Identify which cell holds the provided text, then report its (X, Y) central coordinate. 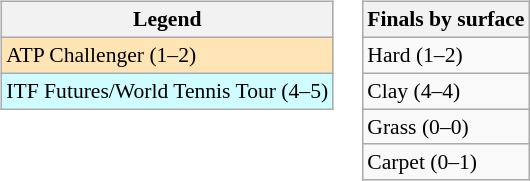
Legend (167, 20)
Grass (0–0) (446, 127)
Finals by surface (446, 20)
ATP Challenger (1–2) (167, 55)
ITF Futures/World Tennis Tour (4–5) (167, 91)
Clay (4–4) (446, 91)
Hard (1–2) (446, 55)
Carpet (0–1) (446, 162)
